Identify which cell holds the provided text, then report its [X, Y] central coordinate. 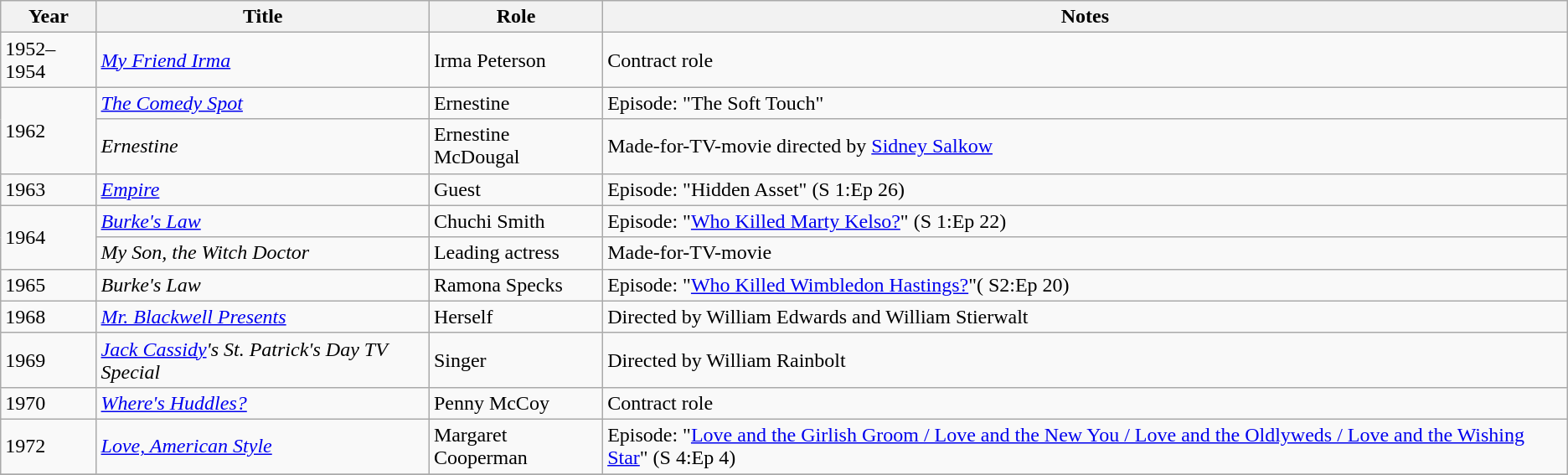
1952–1954 [49, 60]
My Friend Irma [263, 60]
Ernestine McDougal [516, 146]
1970 [49, 403]
Title [263, 17]
1965 [49, 285]
Made-for-TV-movie directed by Sidney Salkow [1086, 146]
Made-for-TV-movie [1086, 253]
1964 [49, 237]
Irma Peterson [516, 60]
Directed by William Rainbolt [1086, 360]
Year [49, 17]
Where's Huddles? [263, 403]
1969 [49, 360]
Episode: "Hidden Asset" (S 1:Ep 26) [1086, 189]
Empire [263, 189]
Episode: "Who Killed Wimbledon Hastings?"( S2:Ep 20) [1086, 285]
Singer [516, 360]
Herself [516, 317]
1972 [49, 446]
Episode: "Who Killed Marty Kelso?" (S 1:Ep 22) [1086, 221]
Episode: "Love and the Girlish Groom / Love and the New You / Love and the Oldlyweds / Love and the Wishing Star" (S 4:Ep 4) [1086, 446]
Guest [516, 189]
Ramona Specks [516, 285]
Penny McCoy [516, 403]
1963 [49, 189]
Love, American Style [263, 446]
Leading actress [516, 253]
The Comedy Spot [263, 103]
Notes [1086, 17]
1968 [49, 317]
Mr. Blackwell Presents [263, 317]
Episode: "The Soft Touch" [1086, 103]
Directed by William Edwards and William Stierwalt [1086, 317]
1962 [49, 131]
Margaret Cooperman [516, 446]
My Son, the Witch Doctor [263, 253]
Chuchi Smith [516, 221]
Role [516, 17]
Jack Cassidy's St. Patrick's Day TV Special [263, 360]
